Find where the given text appears and provide that cell's center as [X, Y] coordinate. 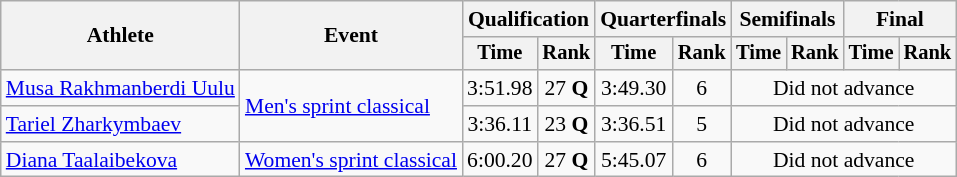
23 Q [567, 124]
Tariel Zharkymbaev [120, 124]
Musa Rakhmanberdi Uulu [120, 88]
27 Q [567, 88]
3:49.30 [634, 88]
6 [702, 88]
5 [702, 124]
Quarterfinals [663, 19]
3:36.51 [634, 124]
Men's sprint classical [351, 106]
Event [351, 36]
Athlete [120, 36]
Final [900, 19]
3:51.98 [500, 88]
3:36.11 [500, 124]
Semifinals [787, 19]
Qualification [528, 19]
